Pinpoint the cell where the given text exists, returning its (X, Y) midpoint coordinate. 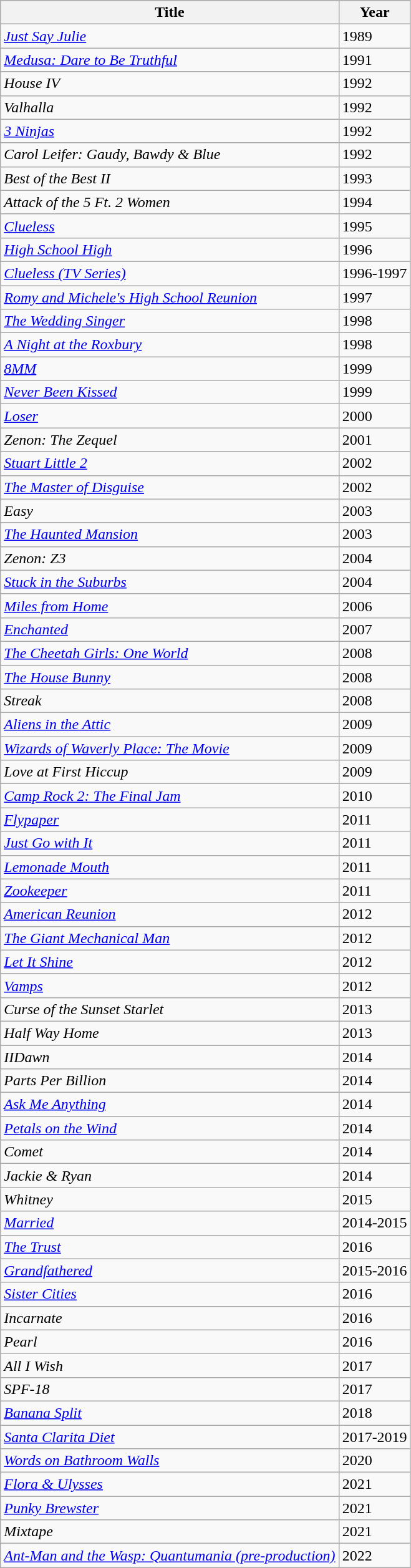
2010 (374, 796)
1997 (374, 298)
2007 (374, 629)
American Reunion (170, 914)
Streak (170, 701)
The Giant Mechanical Man (170, 938)
Grandfathered (170, 1270)
Just Go with It (170, 843)
IIDawn (170, 1057)
Enchanted (170, 629)
2014-2015 (374, 1223)
The Haunted Mansion (170, 535)
Married (170, 1223)
2001 (374, 440)
Flora & Ulysses (170, 1484)
Curse of the Sunset Starlet (170, 1009)
Jackie & Ryan (170, 1176)
1991 (374, 60)
2022 (374, 1556)
Lemonade Mouth (170, 867)
Ask Me Anything (170, 1105)
3 Ninjas (170, 131)
Vamps (170, 985)
Carol Leifer: Gaudy, Bawdy & Blue (170, 155)
Zenon: Z3 (170, 558)
2018 (374, 1413)
Stuart Little 2 (170, 463)
All I Wish (170, 1365)
House IV (170, 84)
Punky Brewster (170, 1508)
Just Say Julie (170, 36)
SPF-18 (170, 1389)
2015-2016 (374, 1270)
Let It Shine (170, 962)
Parts Per Billion (170, 1081)
Aliens in the Attic (170, 725)
Attack of the 5 Ft. 2 Women (170, 202)
Whitney (170, 1199)
The Wedding Singer (170, 321)
Clueless (170, 226)
Incarnate (170, 1318)
1994 (374, 202)
2006 (374, 606)
Loser (170, 416)
Camp Rock 2: The Final Jam (170, 796)
Best of the Best II (170, 178)
Flypaper (170, 820)
Comet (170, 1152)
Zenon: The Zequel (170, 440)
The Trust (170, 1247)
1989 (374, 36)
1996-1997 (374, 273)
1995 (374, 226)
Never Been Kissed (170, 392)
Clueless (TV Series) (170, 273)
1996 (374, 249)
Sister Cities (170, 1294)
Pearl (170, 1342)
Easy (170, 511)
Miles from Home (170, 606)
Petals on the Wind (170, 1128)
Half Way Home (170, 1033)
Wizards of Waverly Place: The Movie (170, 748)
2015 (374, 1199)
8MM (170, 369)
High School High (170, 249)
Ant-Man and the Wasp: Quantumania (pre-production) (170, 1556)
The Cheetah Girls: One World (170, 653)
Love at First Hiccup (170, 772)
The Master of Disguise (170, 487)
Stuck in the Suburbs (170, 582)
2017-2019 (374, 1436)
Banana Split (170, 1413)
The House Bunny (170, 677)
Valhalla (170, 107)
Title (170, 12)
1993 (374, 178)
A Night at the Roxbury (170, 345)
Words on Bathroom Walls (170, 1461)
Santa Clarita Diet (170, 1436)
Medusa: Dare to Be Truthful (170, 60)
Year (374, 12)
2020 (374, 1461)
2000 (374, 416)
Zookeeper (170, 891)
Mixtape (170, 1532)
Romy and Michele's High School Reunion (170, 298)
